For the text-containing cell, return its midpoint in [X, Y] coordinate format. 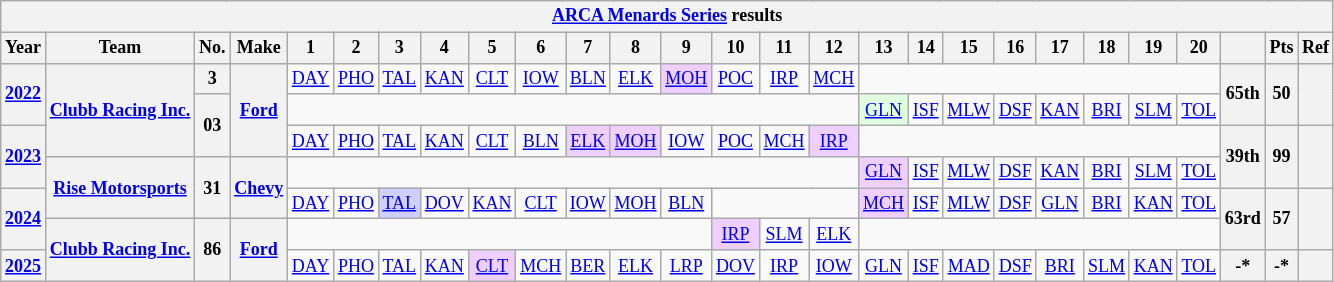
2023 [24, 156]
7 [588, 48]
1 [311, 48]
Rise Motorsports [120, 188]
50 [1282, 94]
Team [120, 48]
Chevy [259, 188]
LRP [686, 266]
03 [212, 125]
Make [259, 48]
65th [1242, 94]
ARCA Menards Series results [668, 16]
2025 [24, 266]
39th [1242, 156]
2 [356, 48]
No. [212, 48]
99 [1282, 156]
BER [588, 266]
20 [1198, 48]
15 [968, 48]
31 [212, 188]
2024 [24, 219]
10 [736, 48]
2022 [24, 94]
MAD [968, 266]
Ref [1316, 48]
6 [541, 48]
12 [834, 48]
17 [1060, 48]
18 [1107, 48]
Pts [1282, 48]
63rd [1242, 219]
57 [1282, 219]
Year [24, 48]
11 [784, 48]
16 [1015, 48]
86 [212, 250]
19 [1153, 48]
13 [884, 48]
5 [492, 48]
9 [686, 48]
14 [926, 48]
8 [636, 48]
4 [444, 48]
